Capture the cell that displays the provided text and extract its (x, y) central coordinate. 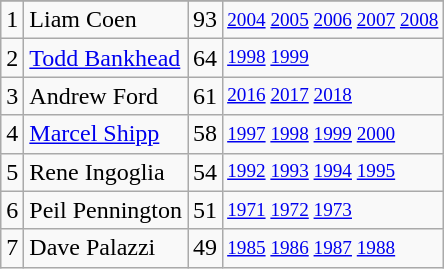
64 (206, 58)
Andrew Ford (106, 96)
54 (206, 172)
Peil Pennington (106, 210)
2016 2017 2018 (333, 96)
Todd Bankhead (106, 58)
Rene Ingoglia (106, 172)
1997 1998 1999 2000 (333, 134)
93 (206, 20)
58 (206, 134)
4 (12, 134)
1971 1972 1973 (333, 210)
1985 1986 1987 1988 (333, 248)
2004 2005 2006 2007 2008 (333, 20)
1992 1993 1994 1995 (333, 172)
3 (12, 96)
49 (206, 248)
2 (12, 58)
7 (12, 248)
61 (206, 96)
1998 1999 (333, 58)
Dave Palazzi (106, 248)
51 (206, 210)
5 (12, 172)
Marcel Shipp (106, 134)
1 (12, 20)
6 (12, 210)
Liam Coen (106, 20)
